Search for the cell housing the specified text and yield its [X, Y] center coordinate. 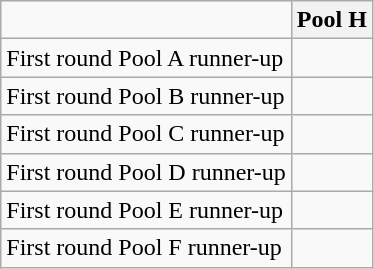
First round Pool A runner-up [146, 58]
First round Pool D runner-up [146, 172]
First round Pool F runner-up [146, 248]
First round Pool B runner-up [146, 96]
First round Pool E runner-up [146, 210]
Pool H [332, 20]
First round Pool C runner-up [146, 134]
